Capture the cell that displays the provided text and extract its [X, Y] central coordinate. 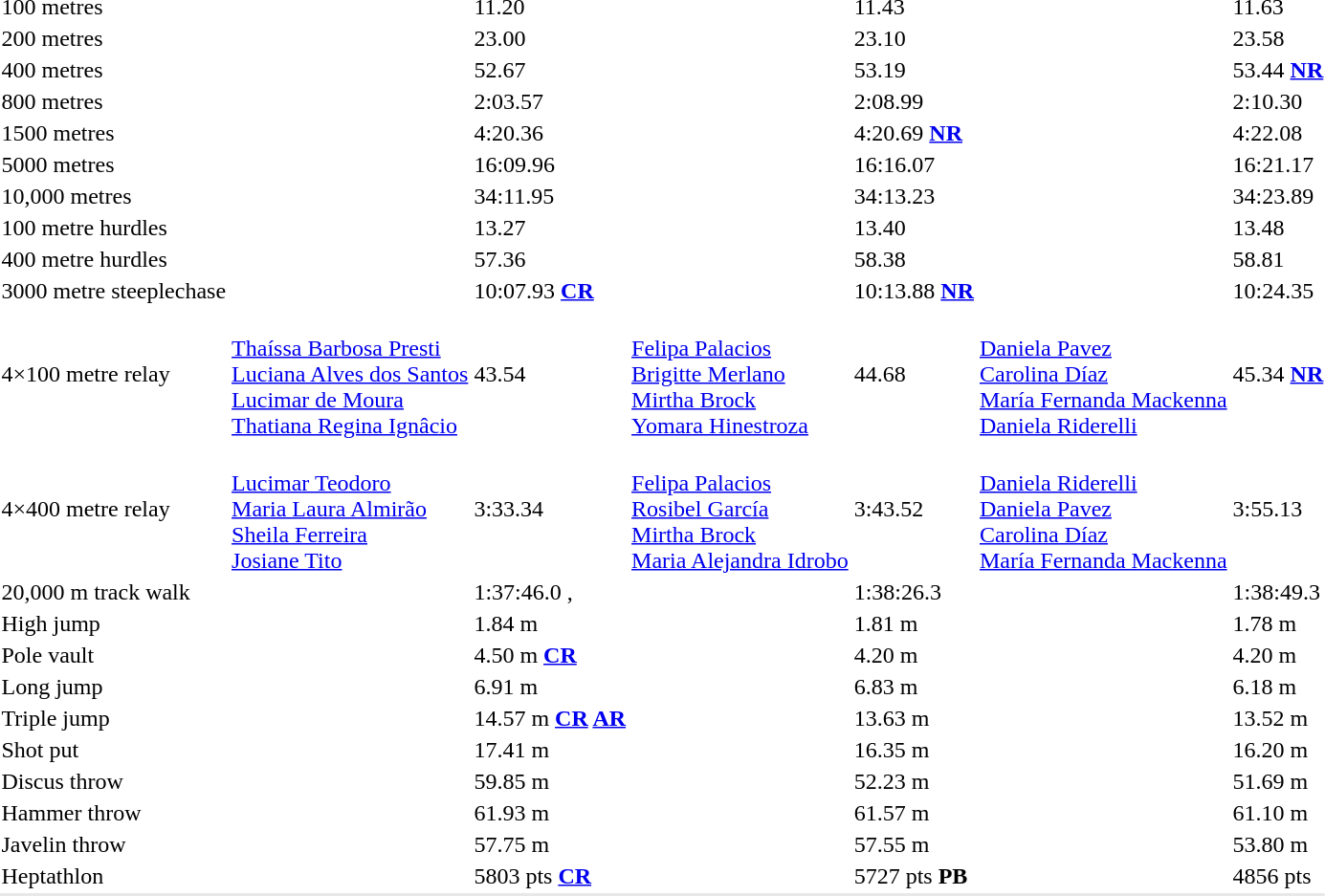
23.58 [1278, 38]
Thaíssa Barbosa PrestiLuciana Alves dos SantosLucimar de MouraThatiana Regina Ignâcio [350, 374]
4×400 metre relay [114, 509]
1500 metres [114, 133]
3:33.34 [550, 509]
6.18 m [1278, 687]
Daniela PavezCarolina DíazMaría Fernanda MackennaDaniela Riderelli [1104, 374]
10:13.88 NR [914, 291]
200 metres [114, 38]
57.55 m [914, 844]
16.20 m [1278, 750]
1.84 m [550, 623]
13.27 [550, 228]
43.54 [550, 374]
23.00 [550, 38]
16:16.07 [914, 164]
16:21.17 [1278, 164]
34:11.95 [550, 196]
10:07.93 CR [550, 291]
61.93 m [550, 813]
52.67 [550, 70]
Shot put [114, 750]
16.35 m [914, 750]
Long jump [114, 687]
53.44 NR [1278, 70]
1:37:46.0 , [550, 592]
800 metres [114, 101]
400 metres [114, 70]
Discus throw [114, 781]
45.34 NR [1278, 374]
17.41 m [550, 750]
1.78 m [1278, 623]
53.19 [914, 70]
34:13.23 [914, 196]
Heptathlon [114, 876]
44.68 [914, 374]
61.10 m [1278, 813]
52.23 m [914, 781]
10,000 metres [114, 196]
4856 pts [1278, 876]
34:23.89 [1278, 196]
100 metre hurdles [114, 228]
Hammer throw [114, 813]
Felipa PalaciosBrigitte MerlanoMirtha BrockYomara Hinestroza [740, 374]
4:20.36 [550, 133]
59.85 m [550, 781]
5803 pts CR [550, 876]
1:38:49.3 [1278, 592]
13.48 [1278, 228]
57.36 [550, 259]
3000 metre steeplechase [114, 291]
Daniela RiderelliDaniela PavezCarolina DíazMaría Fernanda Mackenna [1104, 509]
4:20.69 NR [914, 133]
6.83 m [914, 687]
51.69 m [1278, 781]
2:08.99 [914, 101]
53.80 m [1278, 844]
58.38 [914, 259]
13.63 m [914, 718]
2:10.30 [1278, 101]
61.57 m [914, 813]
3:43.52 [914, 509]
4:22.08 [1278, 133]
6.91 m [550, 687]
5727 pts PB [914, 876]
1:38:26.3 [914, 592]
4.50 m CR [550, 655]
57.75 m [550, 844]
2:03.57 [550, 101]
5000 metres [114, 164]
Triple jump [114, 718]
58.81 [1278, 259]
13.52 m [1278, 718]
4×100 metre relay [114, 374]
Felipa PalaciosRosibel GarcíaMirtha BrockMaria Alejandra Idrobo [740, 509]
13.40 [914, 228]
1.81 m [914, 623]
High jump [114, 623]
3:55.13 [1278, 509]
Pole vault [114, 655]
16:09.96 [550, 164]
14.57 m CR AR [550, 718]
10:24.35 [1278, 291]
20,000 m track walk [114, 592]
23.10 [914, 38]
Javelin throw [114, 844]
Lucimar TeodoroMaria Laura AlmirãoSheila FerreiraJosiane Tito [350, 509]
400 metre hurdles [114, 259]
